Find where the given text appears and provide that cell's center as [x, y] coordinate. 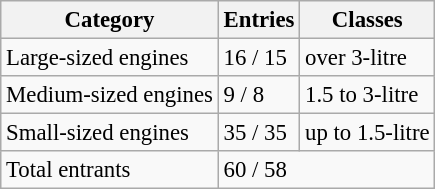
over 3-litre [368, 58]
Total entrants [110, 170]
35 / 35 [258, 133]
Small-sized engines [110, 133]
Category [110, 20]
1.5 to 3-litre [368, 95]
up to 1.5-litre [368, 133]
60 / 58 [326, 170]
Large-sized engines [110, 58]
Classes [368, 20]
Medium-sized engines [110, 95]
16 / 15 [258, 58]
Entries [258, 20]
9 / 8 [258, 95]
